Extract the (X, Y) coordinate from the center of the cell holding the provided text.  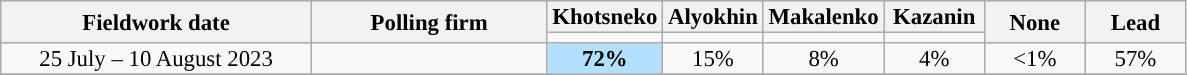
4% (934, 59)
Alyokhin (714, 17)
Kazanin (934, 17)
57% (1136, 59)
None (1036, 22)
25 July – 10 August 2023 (156, 59)
8% (824, 59)
Makalenko (824, 17)
Lead (1136, 22)
Polling firm (429, 22)
Khotsneko (605, 17)
<1% (1036, 59)
Fieldwork date (156, 22)
15% (714, 59)
72% (605, 59)
